For the text-containing cell, return its midpoint in (X, Y) coordinate format. 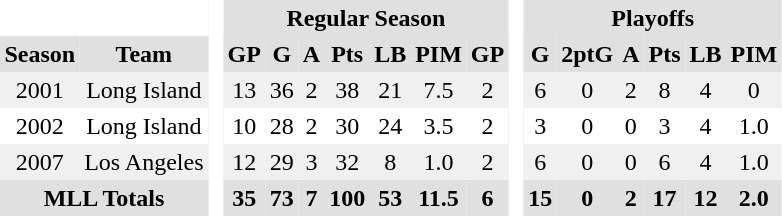
32 (348, 162)
MLL Totals (104, 198)
10 (244, 126)
17 (664, 198)
2001 (40, 90)
24 (390, 126)
100 (348, 198)
30 (348, 126)
Regular Season (366, 18)
2007 (40, 162)
36 (282, 90)
7.5 (439, 90)
29 (282, 162)
13 (244, 90)
Season (40, 54)
3.5 (439, 126)
Playoffs (653, 18)
15 (540, 198)
Los Angeles (144, 162)
38 (348, 90)
2002 (40, 126)
Team (144, 54)
53 (390, 198)
2.0 (754, 198)
28 (282, 126)
73 (282, 198)
35 (244, 198)
7 (311, 198)
11.5 (439, 198)
2ptG (588, 54)
21 (390, 90)
